Pinpoint the cell where the given text exists, returning its [X, Y] midpoint coordinate. 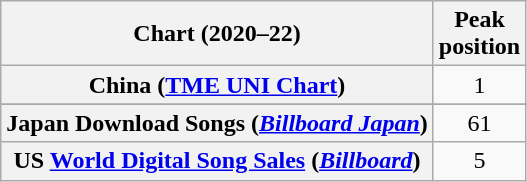
5 [479, 161]
China (TME UNI Chart) [218, 85]
Chart (2020–22) [218, 34]
US World Digital Song Sales (Billboard) [218, 161]
Japan Download Songs (Billboard Japan) [218, 123]
1 [479, 85]
Peakposition [479, 34]
61 [479, 123]
